Detect which cell encompasses the target text, then output its [x, y] center coordinate. 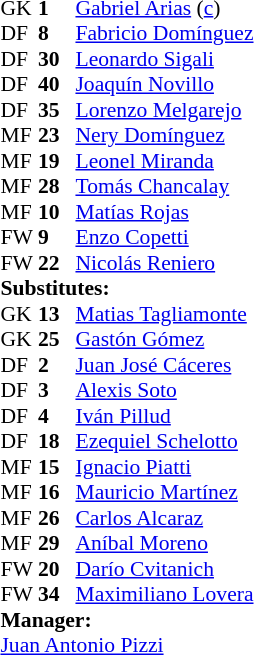
Mauricio Martínez [164, 493]
13 [57, 314]
20 [57, 569]
Manager: [126, 620]
Matias Tagliamonte [164, 314]
23 [57, 135]
Maximiliano Lovera [164, 595]
Nery Domínguez [164, 135]
Alexis Soto [164, 391]
Juan José Cáceres [164, 365]
Tomás Chancalay [164, 187]
Fabricio Domínguez [164, 33]
Gastón Gómez [164, 339]
35 [57, 110]
28 [57, 187]
26 [57, 518]
3 [57, 391]
25 [57, 339]
22 [57, 263]
Lorenzo Melgarejo [164, 110]
8 [57, 33]
Carlos Alcaraz [164, 518]
40 [57, 85]
Leonardo Sigali [164, 59]
29 [57, 543]
Joaquín Novillo [164, 85]
Enzo Copetti [164, 237]
19 [57, 161]
Darío Cvitanich [164, 569]
34 [57, 595]
9 [57, 237]
Aníbal Moreno [164, 543]
Ignacio Piatti [164, 467]
Nicolás Reniero [164, 263]
Leonel Miranda [164, 161]
10 [57, 212]
18 [57, 441]
4 [57, 416]
15 [57, 467]
30 [57, 59]
Matías Rojas [164, 212]
Substitutes: [126, 289]
16 [57, 493]
Iván Pillud [164, 416]
Ezequiel Schelotto [164, 441]
2 [57, 365]
